For the text-containing cell, return its midpoint in (x, y) coordinate format. 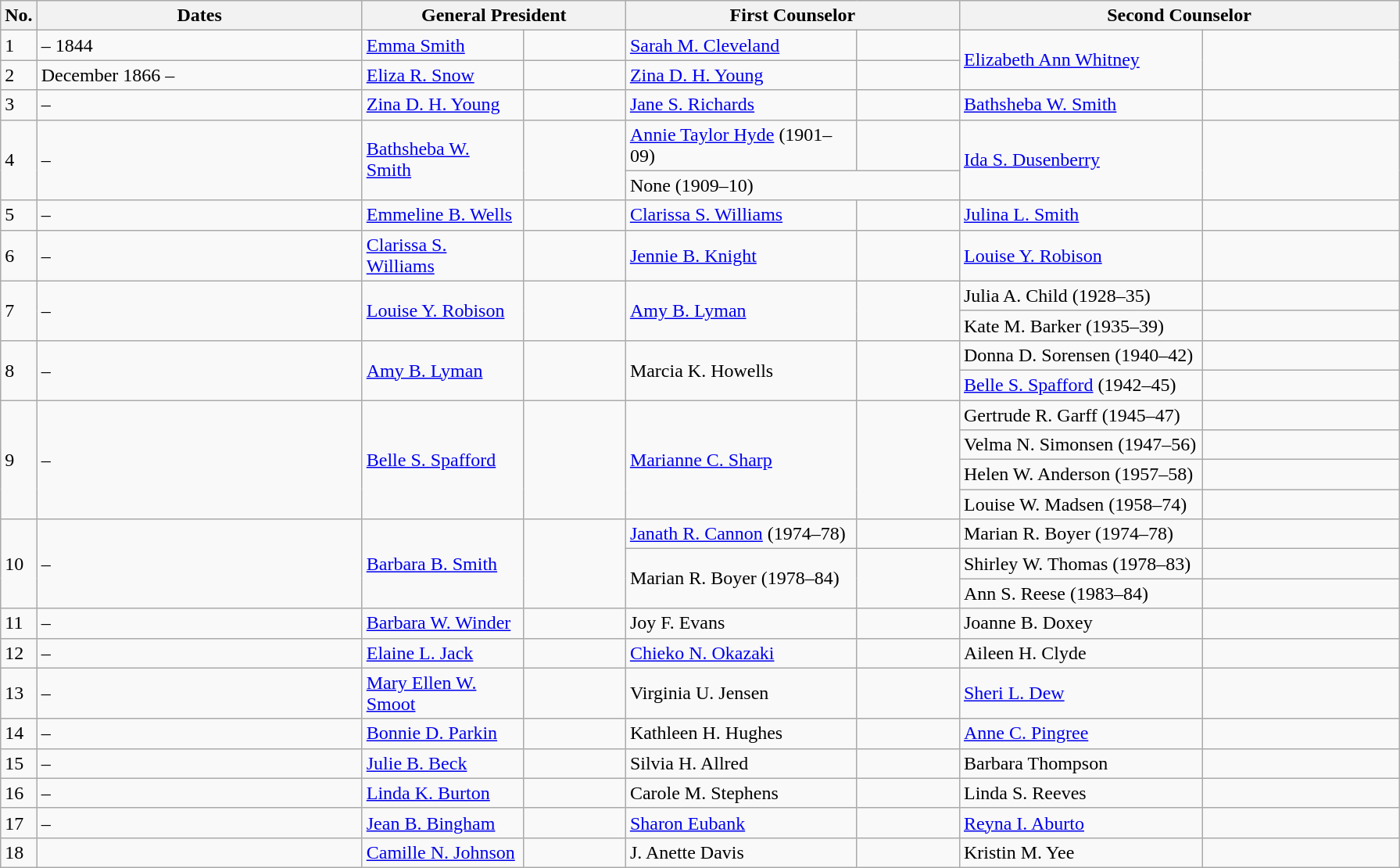
Anne C. Pingree (1080, 733)
12 (19, 653)
Bonnie D. Parkin (442, 733)
Joanne B. Doxey (1080, 623)
Julina L. Smith (1080, 215)
Kristin M. Yee (1080, 852)
J. Anette Davis (741, 852)
Ida S. Dusenberry (1080, 160)
8 (19, 370)
6 (19, 255)
17 (19, 823)
7 (19, 310)
Julia A. Child (1928–35) (1080, 296)
10 (19, 564)
None (1909–10) (793, 185)
14 (19, 733)
Dates (199, 16)
Belle S. Spafford (1942–45) (1080, 385)
Jean B. Bingham (442, 823)
Mary Ellen W. Smoot (442, 693)
Marianne C. Sharp (741, 460)
15 (19, 763)
Joy F. Evans (741, 623)
Silvia H. Allred (741, 763)
4 (19, 160)
Reyna I. Aburto (1080, 823)
11 (19, 623)
Jane S. Richards (741, 105)
Emmeline B. Wells (442, 215)
Marcia K. Howells (741, 370)
5 (19, 215)
Virginia U. Jensen (741, 693)
Elizabeth Ann Whitney (1080, 60)
Marian R. Boyer (1978–84) (741, 579)
Donna D. Sorensen (1940–42) (1080, 355)
2 (19, 75)
Helen W. Anderson (1957–58) (1080, 475)
Kate M. Barker (1935–39) (1080, 325)
Emma Smith (442, 45)
Shirley W. Thomas (1978–83) (1080, 564)
Janath R. Cannon (1974–78) (741, 534)
Louise W. Madsen (1958–74) (1080, 504)
First Counselor (793, 16)
Aileen H. Clyde (1080, 653)
Linda K. Burton (442, 793)
16 (19, 793)
9 (19, 460)
General President (494, 16)
Camille N. Johnson (442, 852)
1 (19, 45)
3 (19, 105)
Barbara B. Smith (442, 564)
December 1866 – (199, 75)
Eliza R. Snow (442, 75)
Second Counselor (1179, 16)
Sarah M. Cleveland (741, 45)
Belle S. Spafford (442, 460)
Gertrude R. Garff (1945–47) (1080, 415)
Elaine L. Jack (442, 653)
Marian R. Boyer (1974–78) (1080, 534)
Sheri L. Dew (1080, 693)
Kathleen H. Hughes (741, 733)
Annie Taylor Hyde (1901–09) (741, 145)
Sharon Eubank (741, 823)
Barbara W. Winder (442, 623)
– 1844 (199, 45)
Ann S. Reese (1983–84) (1080, 594)
Linda S. Reeves (1080, 793)
13 (19, 693)
Chieko N. Okazaki (741, 653)
Velma N. Simonsen (1947–56) (1080, 445)
Jennie B. Knight (741, 255)
Julie B. Beck (442, 763)
Barbara Thompson (1080, 763)
Carole M. Stephens (741, 793)
No. (19, 16)
18 (19, 852)
